From the cell containing the given text, extract its center point as [X, Y] coordinate. 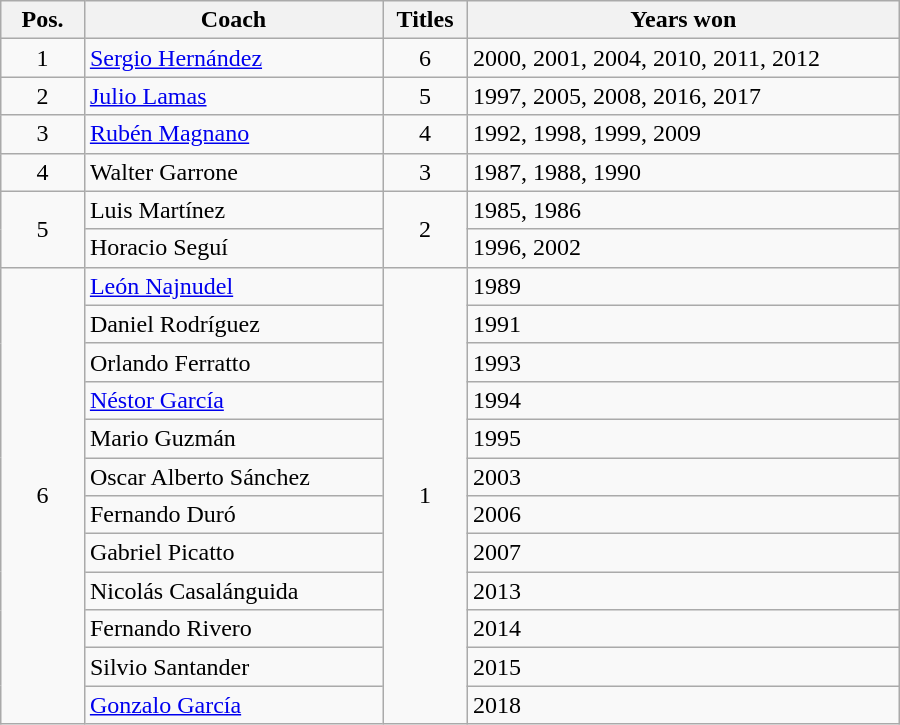
2003 [683, 477]
1992, 1998, 1999, 2009 [683, 134]
Daniel Rodríguez [233, 324]
2015 [683, 667]
Néstor García [233, 400]
Nicolás Casalánguida [233, 591]
2007 [683, 553]
Pos. [43, 20]
Mario Guzmán [233, 438]
Luis Martínez [233, 210]
Julio Lamas [233, 96]
1991 [683, 324]
2018 [683, 705]
2014 [683, 629]
Silvio Santander [233, 667]
1987, 1988, 1990 [683, 172]
Orlando Ferratto [233, 362]
1997, 2005, 2008, 2016, 2017 [683, 96]
Rubén Magnano [233, 134]
Oscar Alberto Sánchez [233, 477]
1985, 1986 [683, 210]
1989 [683, 286]
Sergio Hernández [233, 58]
Years won [683, 20]
2000, 2001, 2004, 2010, 2011, 2012 [683, 58]
1996, 2002 [683, 248]
2006 [683, 515]
1994 [683, 400]
2013 [683, 591]
León Najnudel [233, 286]
1993 [683, 362]
1995 [683, 438]
Walter Garrone [233, 172]
Gonzalo García [233, 705]
Gabriel Picatto [233, 553]
Titles [426, 20]
Horacio Seguí [233, 248]
Fernando Duró [233, 515]
Fernando Rivero [233, 629]
Coach [233, 20]
